Pinpoint the cell where the given text exists, returning its [X, Y] midpoint coordinate. 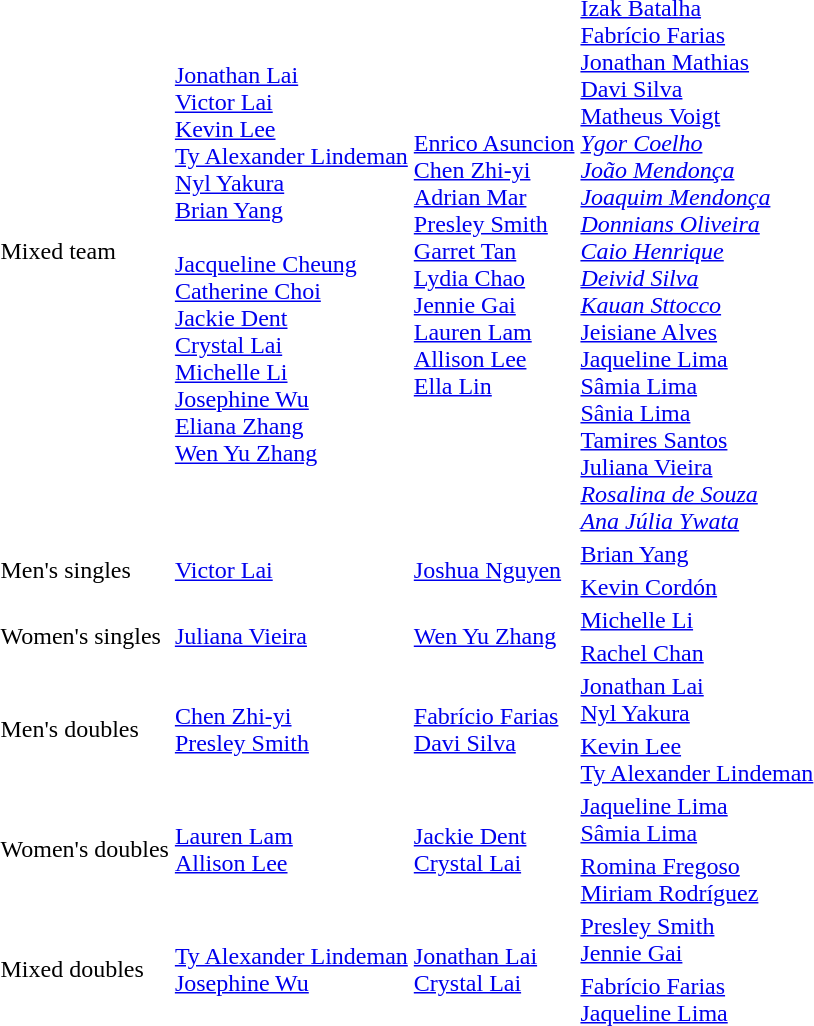
Victor Lai [291, 570]
Juliana Vieira [291, 636]
Joshua Nguyen [494, 570]
Wen Yu Zhang [494, 636]
Chen Zhi-yi Presley Smith [291, 730]
Jackie Dent Crystal Lai [494, 850]
Lauren Lam Allison Lee [291, 850]
Fabrício Farias Davi Silva [494, 730]
